Search for the cell housing the specified text and yield its (x, y) center coordinate. 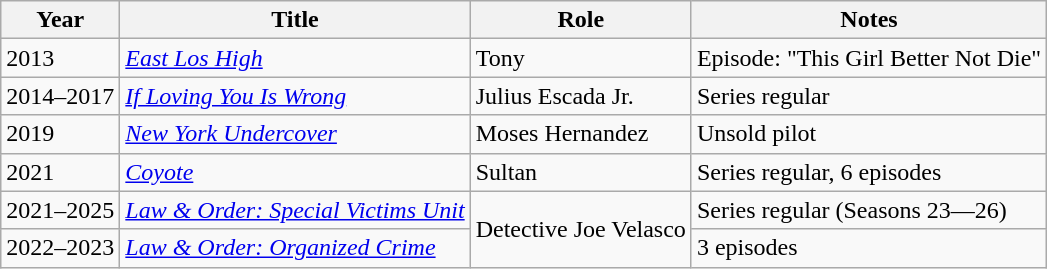
Unsold pilot (868, 134)
Episode: "This Girl Better Not Die" (868, 58)
Year (60, 20)
2013 (60, 58)
East Los High (295, 58)
If Loving You Is Wrong (295, 96)
2014–2017 (60, 96)
Law & Order: Special Victims Unit (295, 210)
Moses Hernandez (580, 134)
Detective Joe Velasco (580, 229)
Notes (868, 20)
New York Undercover (295, 134)
Sultan (580, 172)
2021–2025 (60, 210)
3 episodes (868, 248)
Coyote (295, 172)
Tony (580, 58)
2019 (60, 134)
Series regular, 6 episodes (868, 172)
Julius Escada Jr. (580, 96)
2022–2023 (60, 248)
Series regular (Seasons 23—26) (868, 210)
Title (295, 20)
2021 (60, 172)
Series regular (868, 96)
Role (580, 20)
Law & Order: Organized Crime (295, 248)
